Capture the cell that displays the provided text and extract its [X, Y] central coordinate. 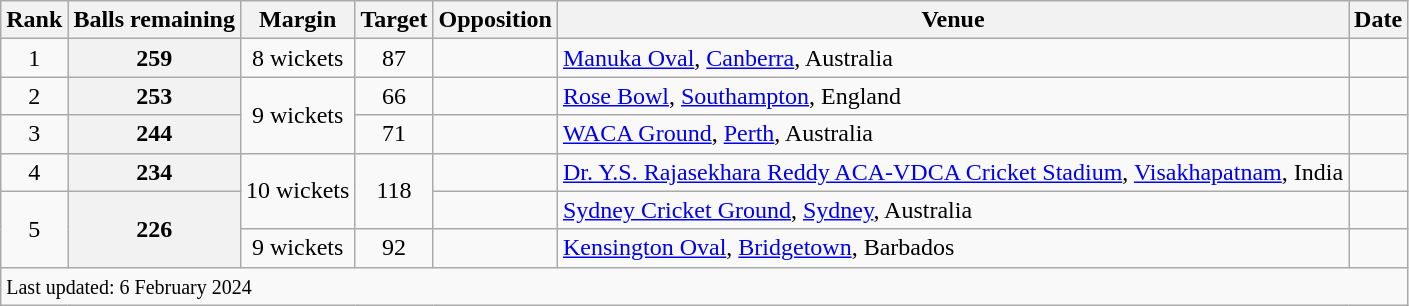
Opposition [495, 20]
Sydney Cricket Ground, Sydney, Australia [952, 210]
Date [1378, 20]
66 [394, 96]
Balls remaining [154, 20]
118 [394, 191]
Target [394, 20]
3 [34, 134]
Rank [34, 20]
2 [34, 96]
244 [154, 134]
8 wickets [297, 58]
87 [394, 58]
71 [394, 134]
Last updated: 6 February 2024 [704, 286]
10 wickets [297, 191]
Rose Bowl, Southampton, England [952, 96]
234 [154, 172]
Margin [297, 20]
4 [34, 172]
92 [394, 248]
Kensington Oval, Bridgetown, Barbados [952, 248]
5 [34, 229]
Manuka Oval, Canberra, Australia [952, 58]
Dr. Y.S. Rajasekhara Reddy ACA-VDCA Cricket Stadium, Visakhapatnam, India [952, 172]
1 [34, 58]
259 [154, 58]
226 [154, 229]
WACA Ground, Perth, Australia [952, 134]
253 [154, 96]
Venue [952, 20]
